Scan for the cell matching the given text and deliver its (x, y) coordinate at center. 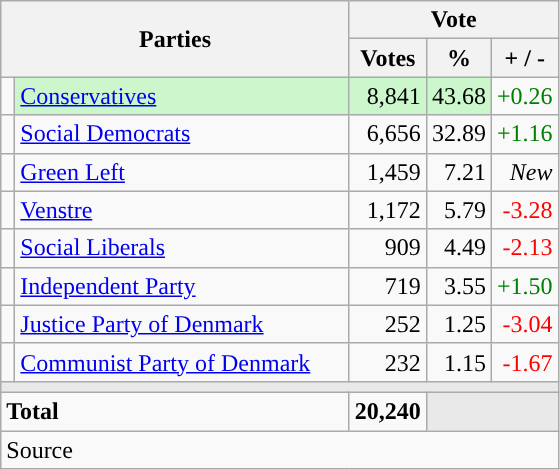
8,841 (388, 96)
1,459 (388, 172)
+0.26 (524, 96)
% (458, 58)
1,172 (388, 210)
20,240 (388, 411)
43.68 (458, 96)
252 (388, 324)
New (524, 172)
Total (176, 411)
+ / - (524, 58)
909 (388, 248)
719 (388, 286)
Venstre (182, 210)
Communist Party of Denmark (182, 362)
Parties (176, 39)
Green Left (182, 172)
Conservatives (182, 96)
32.89 (458, 134)
Source (280, 449)
3.55 (458, 286)
-2.13 (524, 248)
Social Liberals (182, 248)
-3.28 (524, 210)
232 (388, 362)
Vote (454, 20)
6,656 (388, 134)
Independent Party (182, 286)
4.49 (458, 248)
1.25 (458, 324)
Social Democrats (182, 134)
7.21 (458, 172)
5.79 (458, 210)
+1.16 (524, 134)
+1.50 (524, 286)
Justice Party of Denmark (182, 324)
-3.04 (524, 324)
Votes (388, 58)
-1.67 (524, 362)
1.15 (458, 362)
